Find where the given text appears and provide that cell's center as [x, y] coordinate. 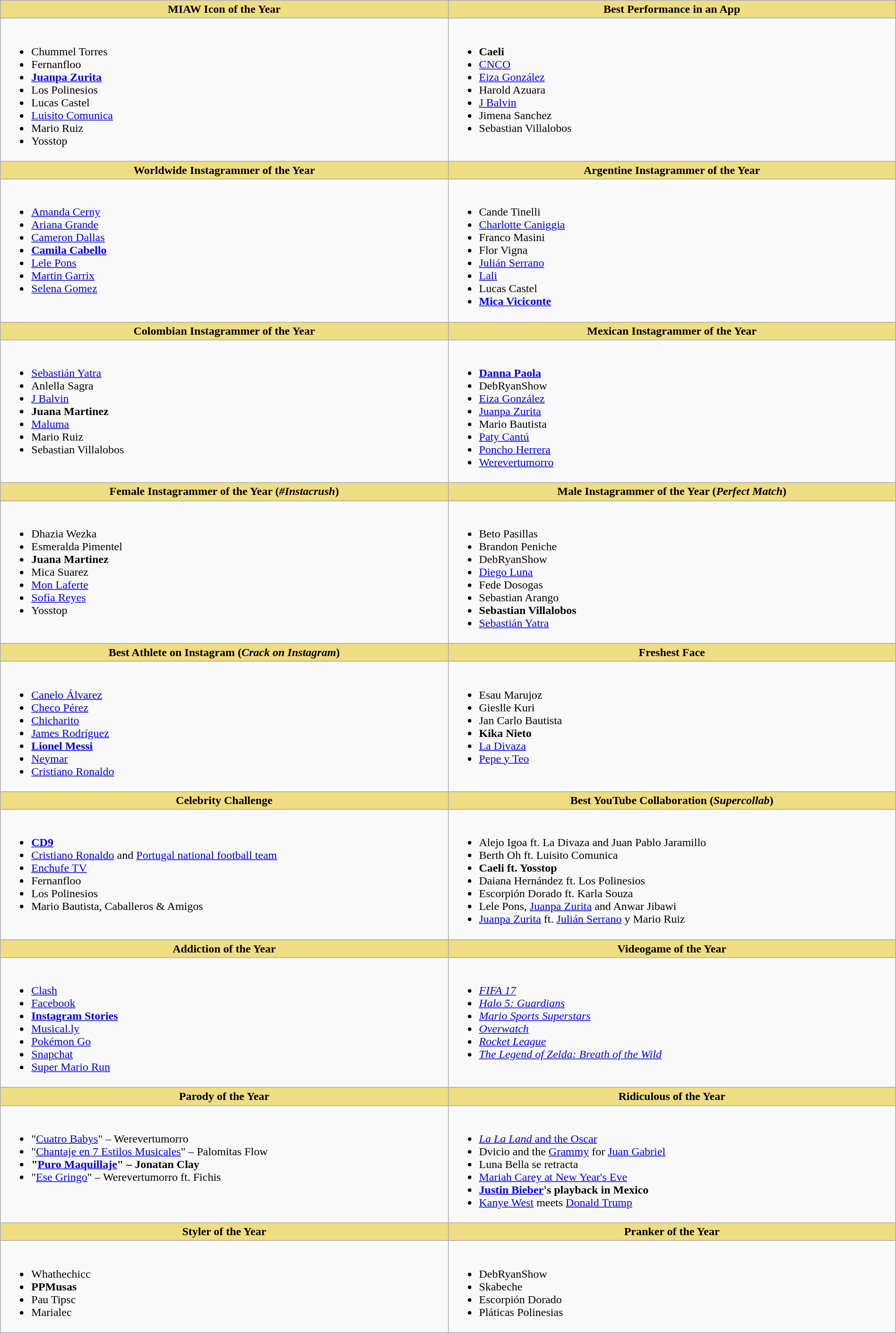
Male Instagrammer of the Year (Perfect Match) [672, 492]
Colombian Instagrammer of the Year [224, 331]
FIFA 17Halo 5: GuardiansMario Sports SuperstarsOverwatchRocket LeagueThe Legend of Zelda: Breath of the Wild [672, 1023]
Beto PasillasBrandon PenicheDebRyanShowDiego LunaFede DosogasSebastian ArangoSebastian VillalobosSebastián Yatra [672, 572]
Cande TinelliCharlotte CaniggiaFranco MasiniFlor VignaJulián SerranoLaliLucas CastelMica Viciconte [672, 251]
CaeliCNCOEiza GonzálezHarold AzuaraJ BalvinJimena SanchezSebastian Villalobos [672, 90]
Parody of the Year [224, 1097]
Best Athlete on Instagram (Crack on Instagram) [224, 652]
Ridiculous of the Year [672, 1097]
Addiction of the Year [224, 949]
Argentine Instagrammer of the Year [672, 170]
Dhazia WezkaEsmeralda PimentelJuana MartinezMica SuarezMon LaferteSofía ReyesYosstop [224, 572]
Freshest Face [672, 652]
Mexican Instagrammer of the Year [672, 331]
Videogame of the Year [672, 949]
Sebastián YatraAnlella SagraJ BalvinJuana MartinezMalumaMario RuizSebastian Villalobos [224, 411]
Amanda CernyAriana GrandeCameron DallasCamila CabelloLele PonsMartin GarrixSelena Gomez [224, 251]
Danna PaolaDebRyanShowEiza GonzálezJuanpa ZuritaMario BautistaPaty CantúPoncho HerreraWerevertumorro [672, 411]
CD9Cristiano Ronaldo and Portugal national football teamEnchufe TVFernanflooLos PolinesiosMario Bautista, Caballeros & Amigos [224, 874]
Canelo ÁlvarezCheco PérezChicharitoJames RodríguezLionel MessiNeymarCristiano Ronaldo [224, 726]
Best YouTube Collaboration (Supercollab) [672, 800]
WhathechiccPPMusasPau TipscMarialec [224, 1287]
DebRyanShowSkabecheEscorpión DoradoPláticas Polinesias [672, 1287]
Pranker of the Year [672, 1232]
Esau MarujozGieslle KuriJan Carlo BautistaKika NietoLa DivazaPepe y Teo [672, 726]
Chummel TorresFernanflooJuanpa ZuritaLos PolinesiosLucas CastelLuisito ComunicaMario RuizYosstop [224, 90]
Female Instagrammer of the Year (#Instacrush) [224, 492]
Styler of the Year [224, 1232]
Best Performance in an App [672, 9]
ClashFacebookInstagram StoriesMusical.lyPokémon GoSnapchatSuper Mario Run [224, 1023]
Worldwide Instagrammer of the Year [224, 170]
Celebrity Challenge [224, 800]
MIAW Icon of the Year [224, 9]
